Search for the cell housing the specified text and yield its [x, y] center coordinate. 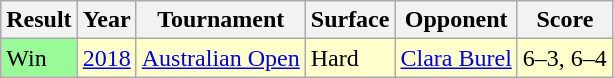
Hard [350, 58]
Surface [350, 20]
Clara Burel [456, 58]
Score [564, 20]
Year [106, 20]
Win [39, 58]
Opponent [456, 20]
Result [39, 20]
Tournament [220, 20]
Australian Open [220, 58]
6–3, 6–4 [564, 58]
2018 [106, 58]
